Determine the [X, Y] coordinate at the center of the cell enclosing the given text.  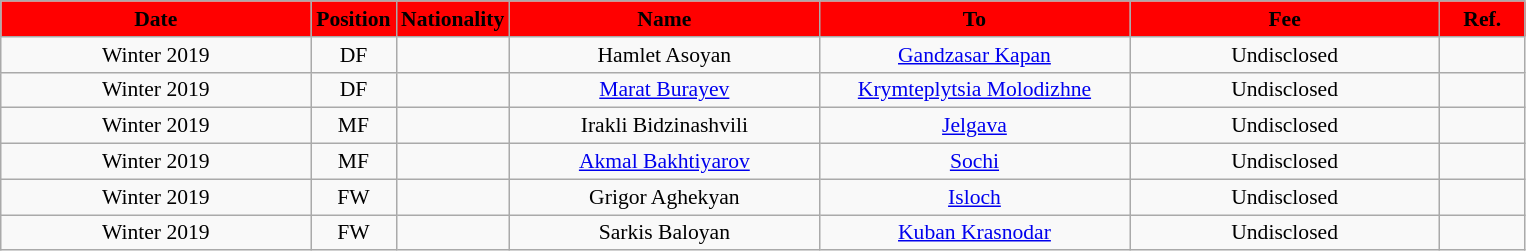
Kuban Krasnodar [974, 233]
Jelgava [974, 126]
Fee [1285, 19]
Isloch [974, 197]
Name [664, 19]
Gandzasar Kapan [974, 55]
Krymteplytsia Molodizhne [974, 90]
Ref. [1482, 19]
Hamlet Asoyan [664, 55]
To [974, 19]
Nationality [452, 19]
Sochi [974, 162]
Date [156, 19]
Irakli Bidzinashvili [664, 126]
Akmal Bakhtiyarov [664, 162]
Sarkis Baloyan [664, 233]
Grigor Aghekyan [664, 197]
Position [354, 19]
Marat Burayev [664, 90]
